Search for the cell housing the specified text and yield its [X, Y] center coordinate. 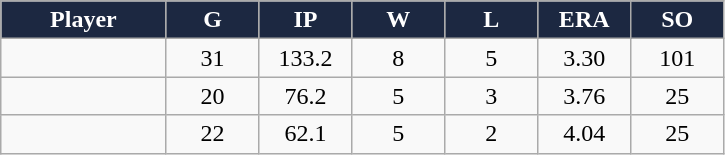
31 [212, 58]
8 [398, 58]
22 [212, 134]
W [398, 20]
SO [678, 20]
L [492, 20]
2 [492, 134]
3.76 [584, 96]
Player [84, 20]
76.2 [306, 96]
4.04 [584, 134]
IP [306, 20]
3.30 [584, 58]
ERA [584, 20]
G [212, 20]
133.2 [306, 58]
101 [678, 58]
62.1 [306, 134]
20 [212, 96]
3 [492, 96]
